Provide the (x, y) coordinate of the cell's center where the given text is located.  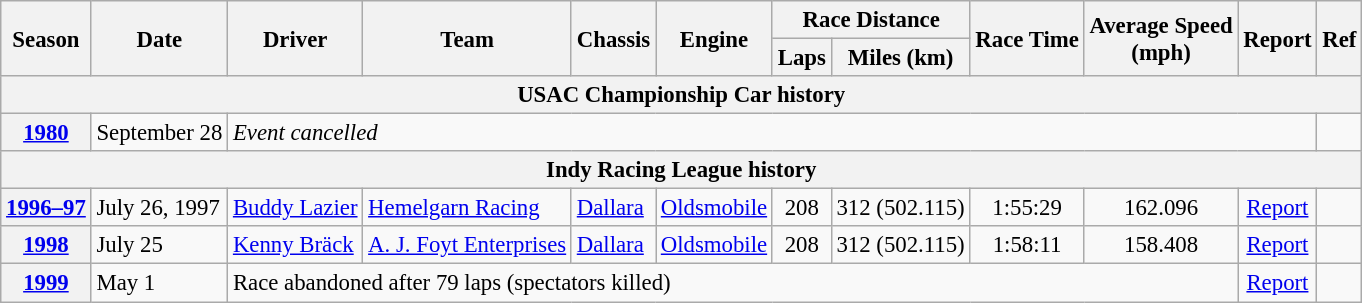
Event cancelled (772, 133)
Team (468, 38)
Indy Racing League history (682, 170)
Race Distance (871, 20)
Laps (802, 58)
Date (159, 38)
162.096 (1161, 208)
September 28 (159, 133)
July 26, 1997 (159, 208)
May 1 (159, 283)
Race Time (1027, 38)
1:58:11 (1027, 245)
Season (46, 38)
1980 (46, 133)
1999 (46, 283)
1998 (46, 245)
Race abandoned after 79 laps (spectators killed) (733, 283)
Ref (1340, 38)
Driver (296, 38)
1:55:29 (1027, 208)
USAC Championship Car history (682, 95)
Hemelgarn Racing (468, 208)
Chassis (613, 38)
Buddy Lazier (296, 208)
1996–97 (46, 208)
Engine (714, 38)
Kenny Bräck (296, 245)
A. J. Foyt Enterprises (468, 245)
Average Speed(mph) (1161, 38)
July 25 (159, 245)
Miles (km) (900, 58)
158.408 (1161, 245)
